Locate the cell with the specified text and output its [X, Y] center coordinate. 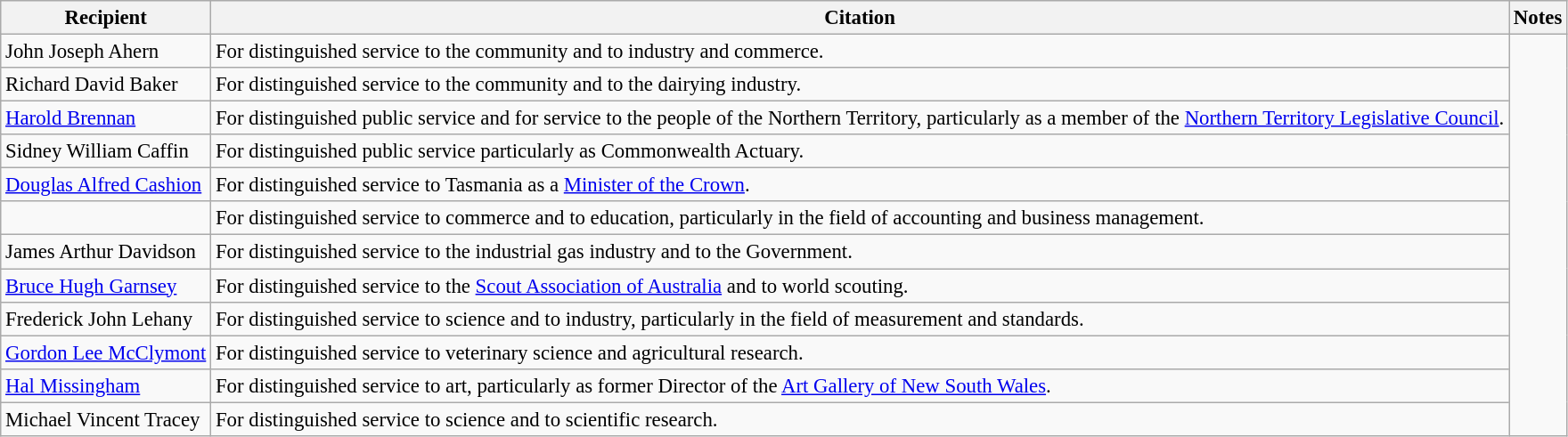
Sidney William Caffin [106, 151]
For distinguished service to Tasmania as a Minister of the Crown. [861, 185]
Richard David Baker [106, 85]
Hal Missingham [106, 385]
For distinguished public service particularly as Commonwealth Actuary. [861, 151]
Harold Brennan [106, 118]
For distinguished service to the community and to industry and commerce. [861, 52]
Citation [861, 18]
For distinguished service to science and to industry, particularly in the field of measurement and standards. [861, 319]
Recipient [106, 18]
For distinguished service to the industrial gas industry and to the Government. [861, 252]
For distinguished service to the Scout Association of Australia and to world scouting. [861, 286]
James Arthur Davidson [106, 252]
Douglas Alfred Cashion [106, 185]
For distinguished service to veterinary science and agricultural research. [861, 352]
Bruce Hugh Garnsey [106, 286]
Frederick John Lehany [106, 319]
Gordon Lee McClymont [106, 352]
For distinguished service to commerce and to education, particularly in the field of accounting and business management. [861, 218]
For distinguished service to the community and to the dairying industry. [861, 85]
For distinguished service to art, particularly as former Director of the Art Gallery of New South Wales. [861, 385]
For distinguished service to science and to scientific research. [861, 419]
Michael Vincent Tracey [106, 419]
Notes [1538, 18]
John Joseph Ahern [106, 52]
